Provide the (x, y) coordinate of the cell's center where the given text is located.  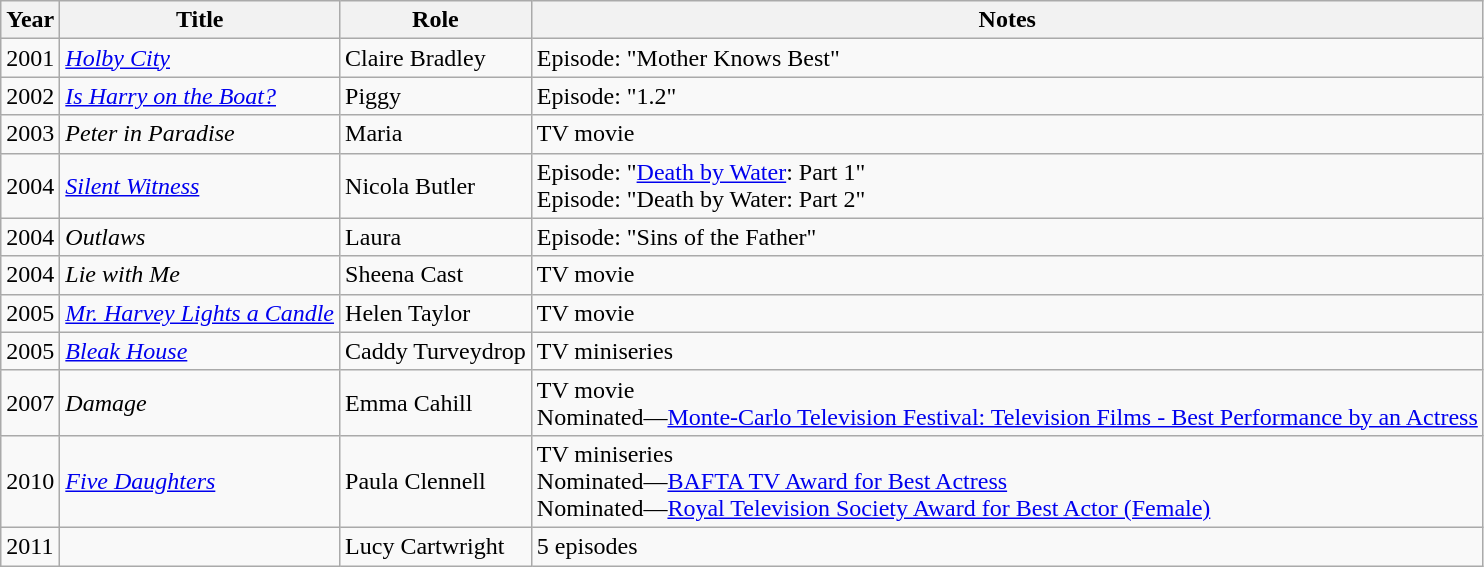
Emma Cahill (436, 402)
5 episodes (1007, 546)
Notes (1007, 20)
2003 (30, 134)
2002 (30, 96)
Is Harry on the Boat? (200, 96)
2001 (30, 58)
Bleak House (200, 351)
Sheena Cast (436, 275)
Piggy (436, 96)
Helen Taylor (436, 313)
TV miniseriesNominated—BAFTA TV Award for Best ActressNominated—Royal Television Society Award for Best Actor (Female) (1007, 481)
Laura (436, 237)
Claire Bradley (436, 58)
TV movieNominated—Monte-Carlo Television Festival: Television Films - Best Performance by an Actress (1007, 402)
2011 (30, 546)
Episode: "Mother Knows Best" (1007, 58)
Year (30, 20)
TV miniseries (1007, 351)
Episode: "1.2" (1007, 96)
Episode: "Death by Water: Part 1"Episode: "Death by Water: Part 2" (1007, 186)
Mr. Harvey Lights a Candle (200, 313)
Peter in Paradise (200, 134)
Five Daughters (200, 481)
Title (200, 20)
Episode: "Sins of the Father" (1007, 237)
Lucy Cartwright (436, 546)
Holby City (200, 58)
Lie with Me (200, 275)
Damage (200, 402)
2010 (30, 481)
Role (436, 20)
Caddy Turveydrop (436, 351)
2007 (30, 402)
Maria (436, 134)
Silent Witness (200, 186)
Nicola Butler (436, 186)
Paula Clennell (436, 481)
Outlaws (200, 237)
